Scan for the cell matching the given text and deliver its (X, Y) coordinate at center. 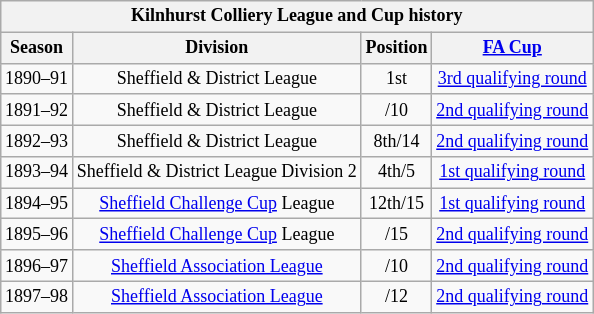
FA Cup (512, 48)
1890–91 (37, 78)
1891–92 (37, 110)
1895–96 (37, 234)
1st (396, 78)
Division (216, 48)
Position (396, 48)
/12 (396, 296)
12th/15 (396, 204)
Kilnhurst Colliery League and Cup history (297, 16)
Season (37, 48)
1892–93 (37, 140)
4th/5 (396, 172)
Sheffield & District League Division 2 (216, 172)
1893–94 (37, 172)
1896–97 (37, 266)
1897–98 (37, 296)
3rd qualifying round (512, 78)
8th/14 (396, 140)
/15 (396, 234)
1894–95 (37, 204)
